Pinpoint the cell where the given text exists, returning its [X, Y] midpoint coordinate. 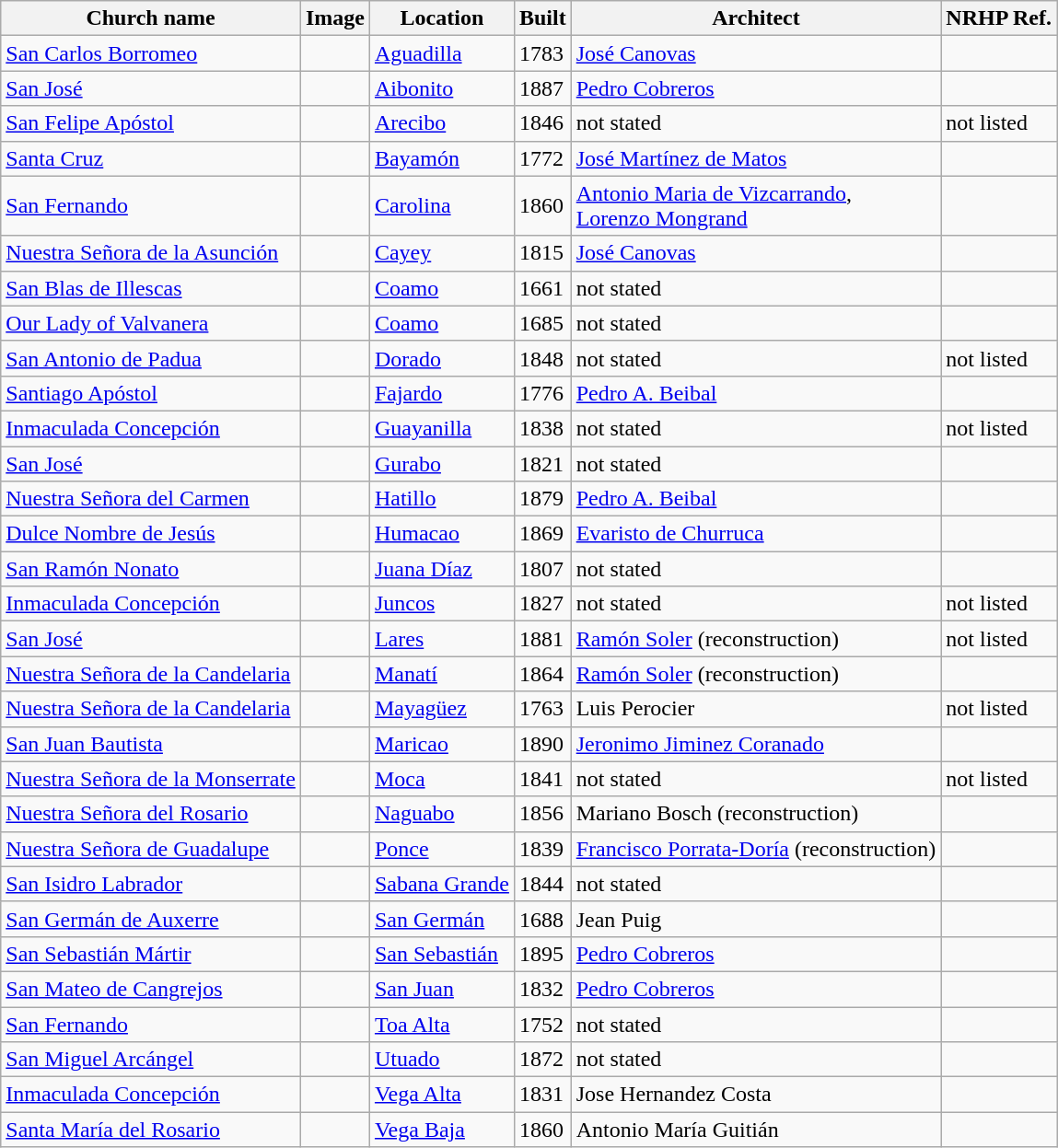
1763 [542, 709]
Cayey [442, 253]
1772 [542, 158]
San Isidro Labrador [151, 884]
Carolina [442, 206]
Fajardo [442, 393]
1752 [542, 1025]
Toa Alta [442, 1025]
NRHP Ref. [999, 18]
Aibonito [442, 88]
Nuestra Señora de Guadalupe [151, 849]
Sabana Grande [442, 884]
1887 [542, 88]
Lares [442, 639]
San Germán [442, 919]
San Sebastián Mártir [151, 954]
Nuestra Señora de la Asunción [151, 253]
Evaristo de Churruca [756, 534]
Dulce Nombre de Jesús [151, 534]
San Juan Bautista [151, 744]
Maricao [442, 744]
1815 [542, 253]
Francisco Porrata-Doría (reconstruction) [756, 849]
1688 [542, 919]
Location [442, 18]
Juncos [442, 604]
Hatillo [442, 499]
Arecibo [442, 123]
Santiago Apóstol [151, 393]
José Martínez de Matos [756, 158]
1838 [542, 428]
Antonio María Guitián [756, 1130]
1807 [542, 569]
1827 [542, 604]
1685 [542, 323]
Manatí [442, 674]
San Mateo de Cangrejos [151, 989]
1846 [542, 123]
Jose Hernandez Costa [756, 1095]
Our Lady of Valvanera [151, 323]
Nuestra Señora de la Monserrate [151, 779]
Guayanilla [442, 428]
1879 [542, 499]
San Juan [442, 989]
San Ramón Nonato [151, 569]
San Sebastián [442, 954]
San Miguel Arcángel [151, 1060]
Luis Perocier [756, 709]
San Germán de Auxerre [151, 919]
Santa María del Rosario [151, 1130]
Jeronimo Jiminez Coranado [756, 744]
Ponce [442, 849]
Humacao [442, 534]
San Felipe Apóstol [151, 123]
San Carlos Borromeo [151, 53]
1832 [542, 989]
1821 [542, 463]
Aguadilla [442, 53]
1844 [542, 884]
Nuestra Señora del Carmen [151, 499]
1890 [542, 744]
San Antonio de Padua [151, 358]
Juana Díaz [442, 569]
1661 [542, 288]
1783 [542, 53]
1848 [542, 358]
1895 [542, 954]
Antonio Maria de Vizcarrando,Lorenzo Mongrand [756, 206]
Jean Puig [756, 919]
1869 [542, 534]
Built [542, 18]
Nuestra Señora del Rosario [151, 814]
Image [335, 18]
Moca [442, 779]
Vega Baja [442, 1130]
Bayamón [442, 158]
San Blas de Illescas [151, 288]
1841 [542, 779]
1881 [542, 639]
Utuado [442, 1060]
Gurabo [442, 463]
1864 [542, 674]
Church name [151, 18]
Naguabo [442, 814]
1856 [542, 814]
1776 [542, 393]
1839 [542, 849]
Vega Alta [442, 1095]
Architect [756, 18]
1831 [542, 1095]
1872 [542, 1060]
Dorado [442, 358]
Mariano Bosch (reconstruction) [756, 814]
Santa Cruz [151, 158]
Mayagüez [442, 709]
